Return [X, Y] of the center of cell containing provided text 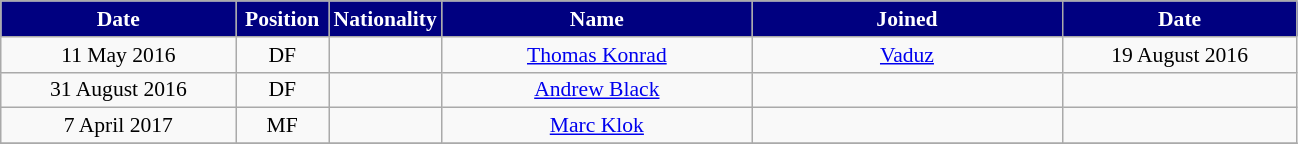
7 April 2017 [118, 126]
MF [282, 126]
Thomas Konrad [597, 55]
Name [597, 19]
Joined [907, 19]
11 May 2016 [118, 55]
Vaduz [907, 55]
31 August 2016 [118, 90]
19 August 2016 [1180, 55]
Position [282, 19]
Andrew Black [597, 90]
Nationality [384, 19]
Marc Klok [597, 126]
